Scan for the cell matching the given text and deliver its [x, y] coordinate at center. 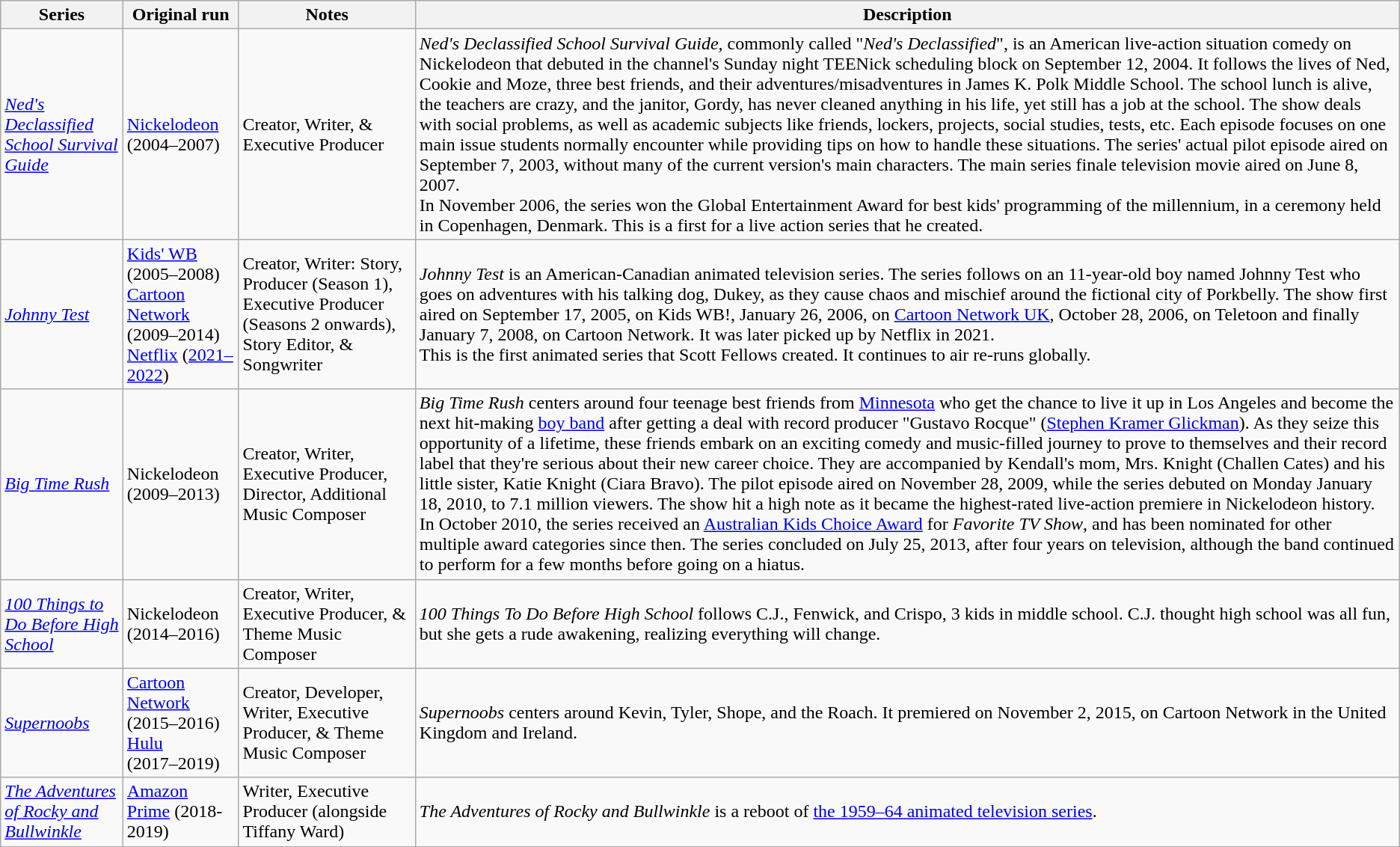
Series [62, 15]
Creator, Writer, Executive Producer, & Theme Music Composer [327, 624]
Original run [181, 15]
Kids' WB (2005–2008)Cartoon Network (2009–2014)Netflix (2021–2022) [181, 314]
Creator, Writer, & Executive Producer [327, 135]
Amazon Prime (2018-2019) [181, 812]
Creator, Writer, Executive Producer, Director, Additional Music Composer [327, 484]
The Adventures of Rocky and Bullwinkle [62, 812]
Ned's Declassified School Survival Guide [62, 135]
Cartoon Network (2015–2016) Hulu (2017–2019) [181, 723]
Description [907, 15]
Johnny Test [62, 314]
Creator, Developer, Writer, Executive Producer, & Theme Music Composer [327, 723]
Writer, Executive Producer (alongside Tiffany Ward) [327, 812]
Big Time Rush [62, 484]
Supernoobs centers around Kevin, Tyler, Shope, and the Roach. It premiered on November 2, 2015, on Cartoon Network in the United Kingdom and Ireland. [907, 723]
Nickelodeon (2004–2007) [181, 135]
Nickelodeon (2014–2016) [181, 624]
100 Things to Do Before High School [62, 624]
Creator, Writer: Story, Producer (Season 1), Executive Producer (Seasons 2 onwards), Story Editor, & Songwriter [327, 314]
Supernoobs [62, 723]
The Adventures of Rocky and Bullwinkle is a reboot of the 1959–64 animated television series. [907, 812]
Notes [327, 15]
Nickelodeon (2009–2013) [181, 484]
